Pinpoint the cell where the given text exists, returning its [X, Y] midpoint coordinate. 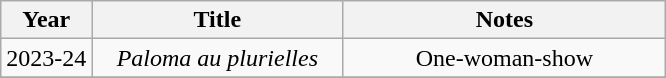
Year [46, 20]
Notes [504, 20]
Paloma au plurielles [218, 58]
Title [218, 20]
One-woman-show [504, 58]
2023-24 [46, 58]
